From the cell containing the given text, extract its center point as [x, y] coordinate. 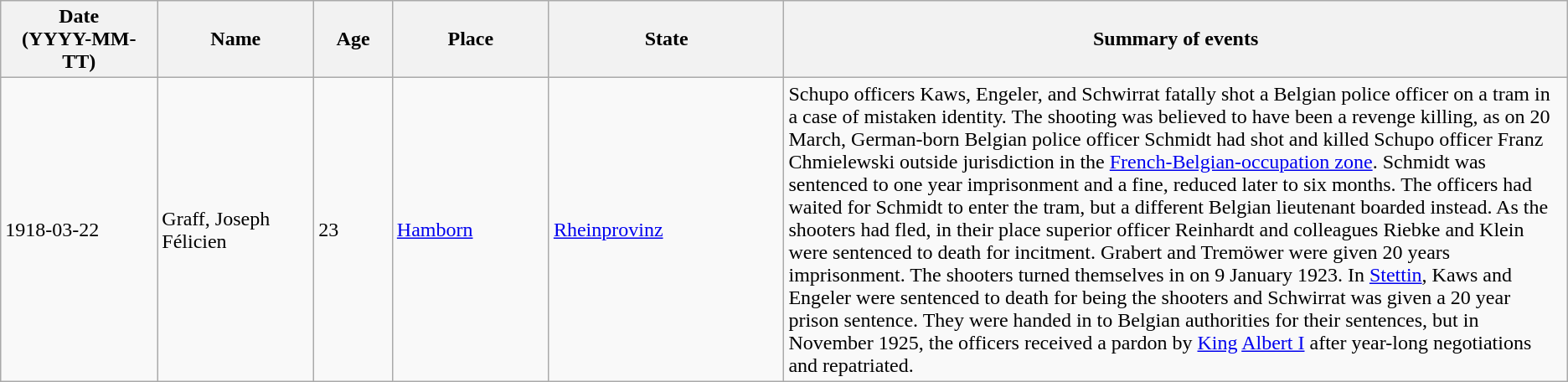
Age [353, 39]
Hamborn [471, 230]
Name [236, 39]
Place [471, 39]
23 [353, 230]
Rheinprovinz [667, 230]
State [667, 39]
Graff, Joseph Félicien [236, 230]
1918-03-22 [79, 230]
Date(YYYY-MM-TT) [79, 39]
Summary of events [1176, 39]
